Locate the cell with the specified text and output its [x, y] center coordinate. 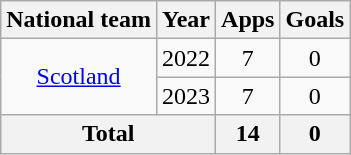
14 [248, 134]
Apps [248, 20]
National team [79, 20]
2023 [186, 96]
Year [186, 20]
Scotland [79, 77]
2022 [186, 58]
Goals [315, 20]
Total [108, 134]
